Determine the (X, Y) coordinate at the center of the cell enclosing the given text.  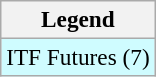
Legend (78, 19)
ITF Futures (7) (78, 57)
